Detect which cell encompasses the target text, then output its (x, y) center coordinate. 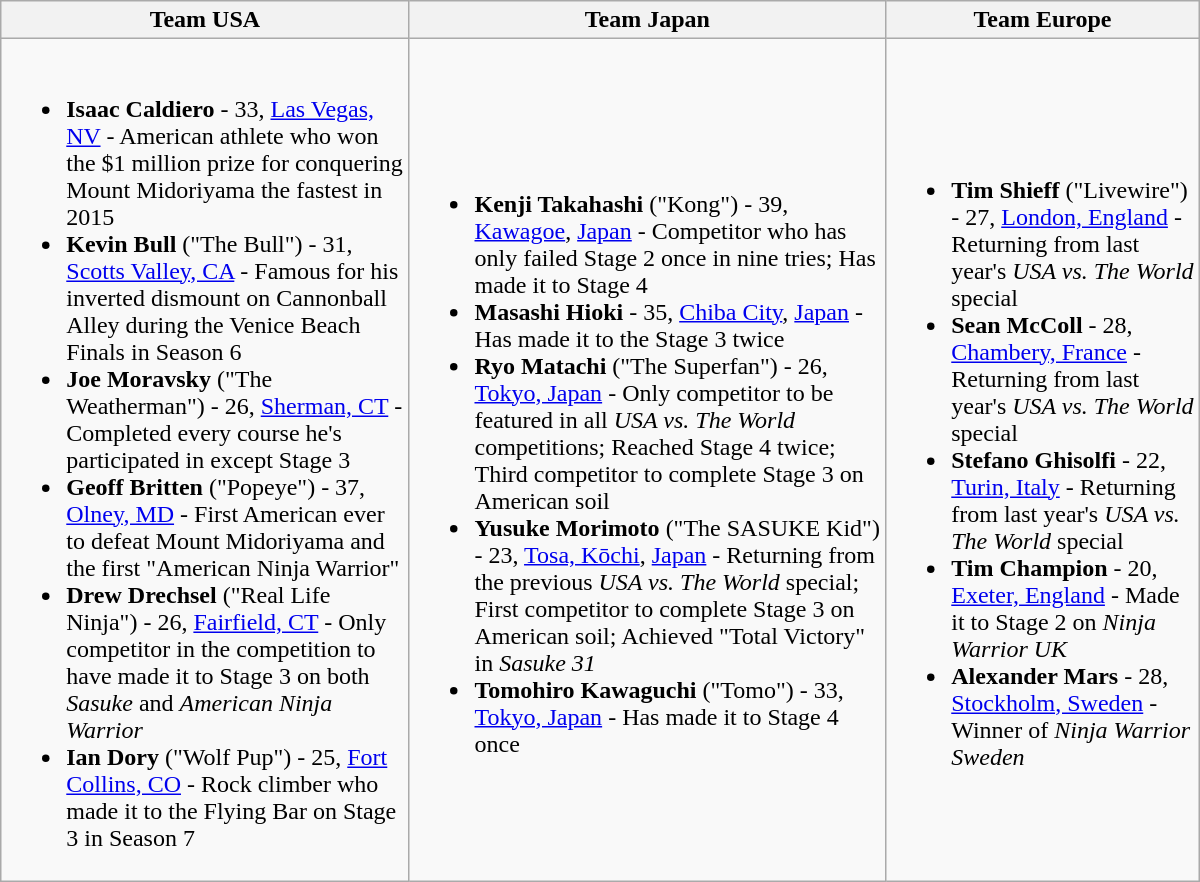
Team Europe (1043, 20)
Team Japan (648, 20)
Team USA (205, 20)
